From the cell containing the given text, extract its center point as [x, y] coordinate. 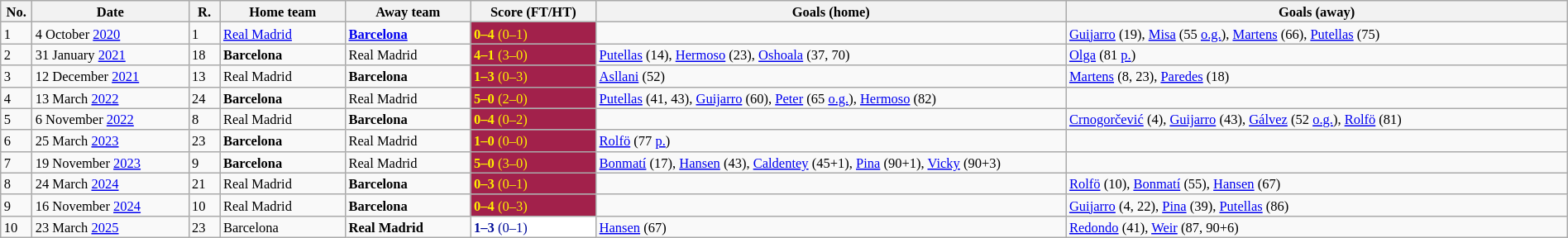
Guijarro (19), Misa (55 o.g.), Martens (66), Putellas (75) [1317, 33]
0–3 (0–1) [533, 183]
18 [204, 55]
Putellas (14), Hermoso (23), Oshoala (37, 70) [831, 55]
Olga (81 p.) [1317, 55]
7 [17, 162]
Redondo (41), Weir (87, 90+6) [1317, 226]
No. [17, 12]
Date [111, 12]
0–4 (0–1) [533, 33]
Score (FT/HT) [533, 12]
Away team [408, 12]
23 March 2025 [111, 226]
13 [204, 76]
Crnogorčević (4), Guijarro (43), Gálvez (52 o.g.), Rolfö (81) [1317, 119]
Martens (8, 23), Paredes (18) [1317, 76]
Putellas (41, 43), Guijarro (60), Peter (65 o.g.), Hermoso (82) [831, 98]
5–0 (2–0) [533, 98]
Goals (away) [1317, 12]
R. [204, 12]
12 December 2021 [111, 76]
1–3 (0–3) [533, 76]
1–0 (0–0) [533, 140]
0–4 (0–3) [533, 205]
13 March 2022 [111, 98]
Bonmatí (17), Hansen (43), Caldentey (45+1), Pina (90+1), Vicky (90+3) [831, 162]
5–0 (3–0) [533, 162]
16 November 2024 [111, 205]
2 [17, 55]
6 November 2022 [111, 119]
Rolfö (77 p.) [831, 140]
5 [17, 119]
Home team [283, 12]
Hansen (67) [831, 226]
4 [17, 98]
19 November 2023 [111, 162]
24 March 2024 [111, 183]
4–1 (3–0) [533, 55]
24 [204, 98]
6 [17, 140]
31 January 2021 [111, 55]
21 [204, 183]
Guijarro (4, 22), Pina (39), Putellas (86) [1317, 205]
4 October 2020 [111, 33]
25 March 2023 [111, 140]
0–4 (0–2) [533, 119]
1–3 (0–1) [533, 226]
Rolfö (10), Bonmatí (55), Hansen (67) [1317, 183]
Goals (home) [831, 12]
Asllani (52) [831, 76]
3 [17, 76]
